Identify which cell holds the provided text, then report its [x, y] central coordinate. 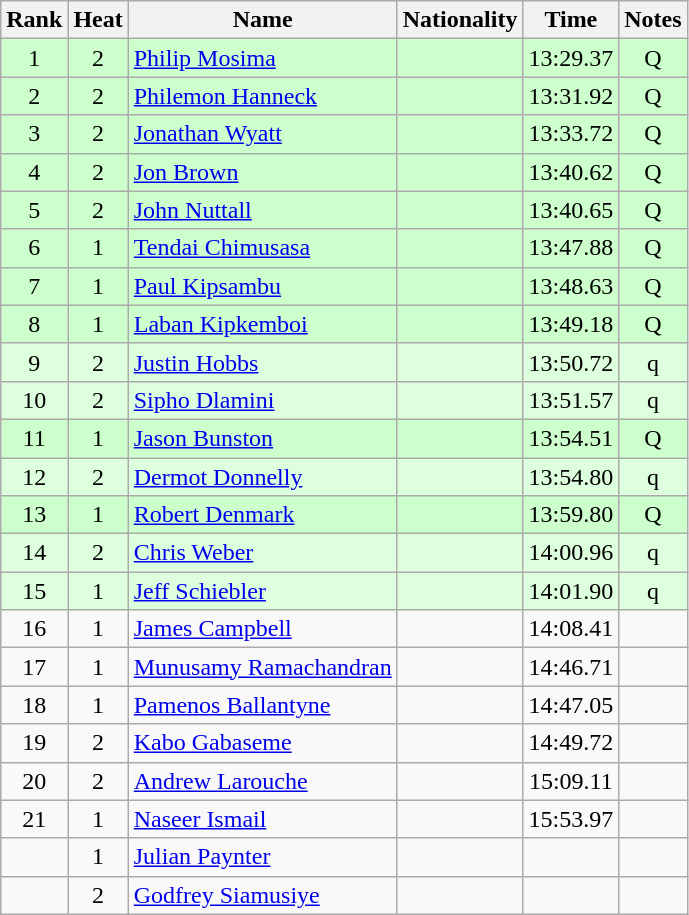
13:48.63 [571, 286]
5 [34, 210]
13:49.18 [571, 324]
13:54.80 [571, 477]
8 [34, 324]
14:01.90 [571, 591]
Andrew Larouche [262, 781]
21 [34, 819]
13:47.88 [571, 248]
20 [34, 781]
Dermot Donnelly [262, 477]
11 [34, 438]
Philip Mosima [262, 58]
Philemon Hanneck [262, 96]
Jeff Schiebler [262, 591]
4 [34, 172]
Laban Kipkemboi [262, 324]
15 [34, 591]
Notes [653, 20]
Name [262, 20]
Sipho Dlamini [262, 400]
Nationality [460, 20]
13:29.37 [571, 58]
19 [34, 743]
15:53.97 [571, 819]
18 [34, 705]
13:50.72 [571, 362]
Justin Hobbs [262, 362]
Jason Bunston [262, 438]
Paul Kipsambu [262, 286]
15:09.11 [571, 781]
Godfrey Siamusiye [262, 895]
James Campbell [262, 629]
13:54.51 [571, 438]
Chris Weber [262, 553]
Naseer Ismail [262, 819]
14:46.71 [571, 667]
John Nuttall [262, 210]
Jonathan Wyatt [262, 134]
16 [34, 629]
13:40.65 [571, 210]
Time [571, 20]
13:33.72 [571, 134]
Kabo Gabaseme [262, 743]
13:31.92 [571, 96]
17 [34, 667]
Julian Paynter [262, 857]
14:00.96 [571, 553]
14:47.05 [571, 705]
Tendai Chimusasa [262, 248]
6 [34, 248]
Pamenos Ballantyne [262, 705]
13 [34, 515]
Heat [98, 20]
Rank [34, 20]
3 [34, 134]
Robert Denmark [262, 515]
13:59.80 [571, 515]
7 [34, 286]
Munusamy Ramachandran [262, 667]
13:40.62 [571, 172]
13:51.57 [571, 400]
14:08.41 [571, 629]
9 [34, 362]
Jon Brown [262, 172]
14 [34, 553]
14:49.72 [571, 743]
12 [34, 477]
10 [34, 400]
